Find where the given text appears and provide that cell's center as (X, Y) coordinate. 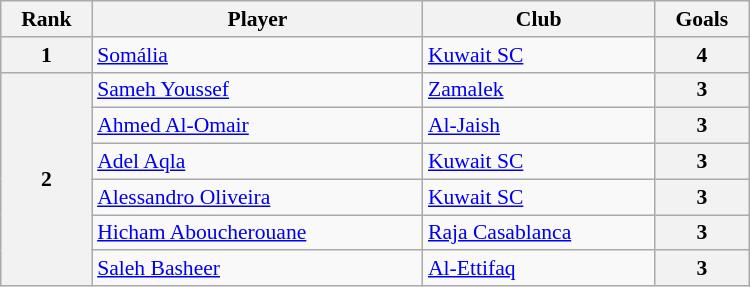
Adel Aqla (258, 162)
Sameh Youssef (258, 90)
Club (538, 19)
Rank (46, 19)
Hicham Aboucherouane (258, 233)
Saleh Basheer (258, 269)
Alessandro Oliveira (258, 197)
Ahmed Al-Omair (258, 126)
Al-Jaish (538, 126)
2 (46, 179)
Goals (702, 19)
1 (46, 55)
Player (258, 19)
4 (702, 55)
Zamalek (538, 90)
Raja Casablanca (538, 233)
Al-Ettifaq (538, 269)
Somália (258, 55)
